For the text-containing cell, return its midpoint in (x, y) coordinate format. 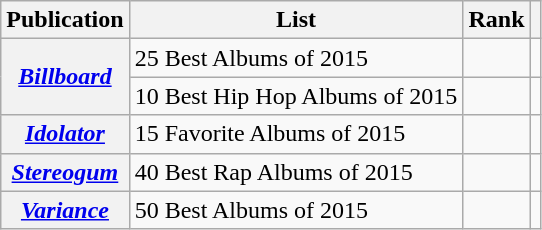
Idolator (65, 134)
Variance (65, 210)
50 Best Albums of 2015 (296, 210)
Rank (496, 20)
Publication (65, 20)
25 Best Albums of 2015 (296, 58)
Billboard (65, 77)
15 Favorite Albums of 2015 (296, 134)
40 Best Rap Albums of 2015 (296, 172)
List (296, 20)
10 Best Hip Hop Albums of 2015 (296, 96)
Stereogum (65, 172)
